Return the (X, Y) coordinate for the center point of the cell that contains the specified text.  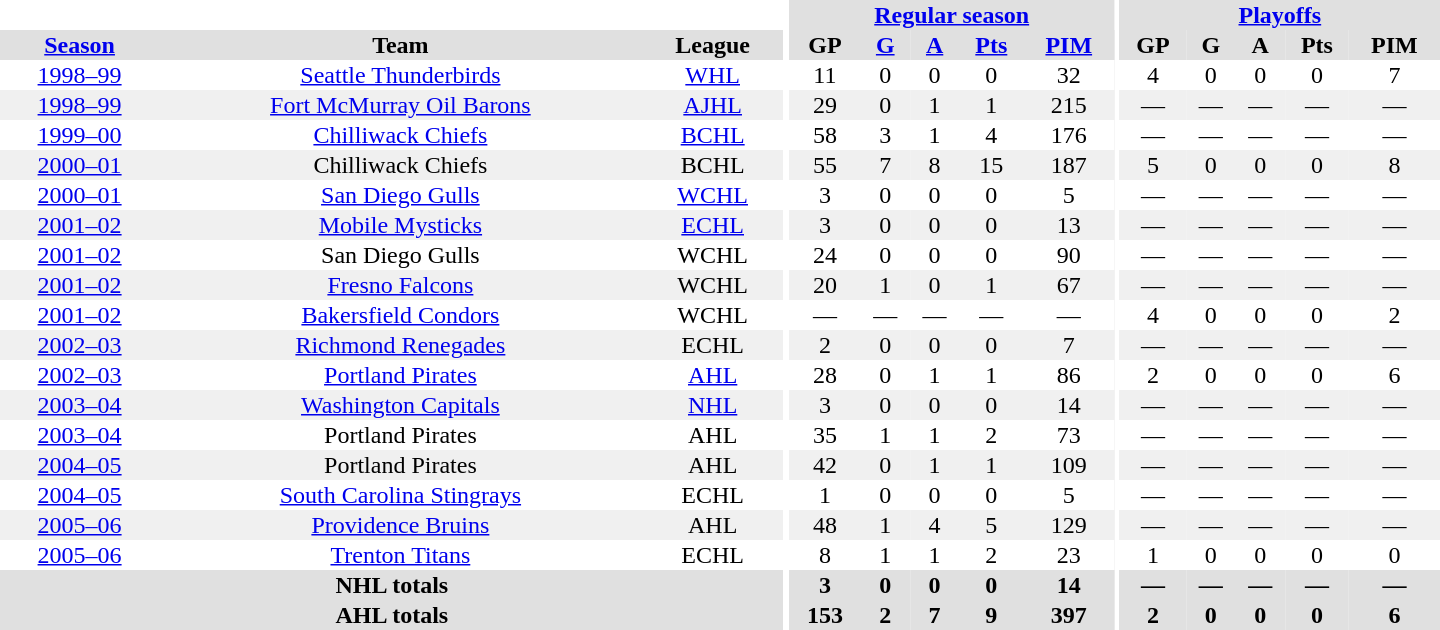
73 (1068, 435)
129 (1068, 525)
67 (1068, 285)
Washington Capitals (400, 405)
Seattle Thunderbirds (400, 75)
Season (80, 45)
90 (1068, 255)
1999–00 (80, 135)
29 (824, 105)
WHL (713, 75)
109 (1068, 465)
32 (1068, 75)
176 (1068, 135)
48 (824, 525)
42 (824, 465)
397 (1068, 615)
Team (400, 45)
Richmond Renegades (400, 345)
28 (824, 375)
58 (824, 135)
Playoffs (1280, 15)
League (713, 45)
Bakersfield Condors (400, 315)
AJHL (713, 105)
13 (1068, 225)
24 (824, 255)
35 (824, 435)
153 (824, 615)
Fresno Falcons (400, 285)
Mobile Mysticks (400, 225)
Fort McMurray Oil Barons (400, 105)
215 (1068, 105)
20 (824, 285)
Trenton Titans (400, 555)
11 (824, 75)
187 (1068, 165)
NHL totals (392, 585)
55 (824, 165)
South Carolina Stingrays (400, 495)
15 (991, 165)
9 (991, 615)
Providence Bruins (400, 525)
NHL (713, 405)
23 (1068, 555)
86 (1068, 375)
Regular season (952, 15)
AHL totals (392, 615)
